Output the [X, Y] coordinate of the center of the cell containing the given text.  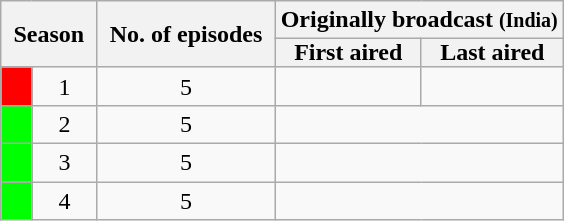
Originally broadcast (India) [419, 20]
2 [64, 124]
Last aired [492, 53]
First aired [348, 53]
Season [49, 34]
No. of episodes [186, 34]
3 [64, 162]
1 [64, 86]
4 [64, 201]
